Pinpoint the cell where the given text exists, returning its [X, Y] midpoint coordinate. 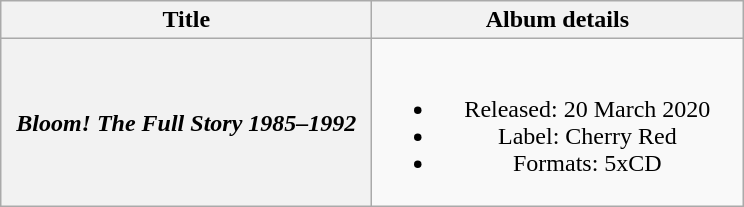
Released: 20 March 2020Label: Cherry RedFormats: 5xCD [558, 122]
Album details [558, 20]
Title [186, 20]
Bloom! The Full Story 1985–1992 [186, 122]
